Output the (X, Y) coordinate of the center of the cell containing the given text.  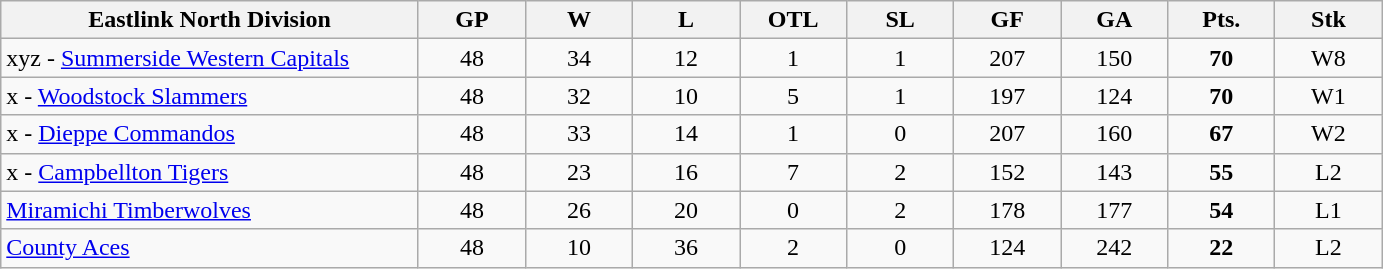
W1 (1328, 96)
xyz - Summerside Western Capitals (210, 58)
x - Campbellton Tigers (210, 172)
36 (686, 248)
5 (794, 96)
23 (578, 172)
7 (794, 172)
54 (1222, 210)
Eastlink North Division (210, 20)
160 (1114, 134)
32 (578, 96)
x - Woodstock Slammers (210, 96)
GF (1008, 20)
143 (1114, 172)
SL (900, 20)
x - Dieppe Commandos (210, 134)
67 (1222, 134)
34 (578, 58)
GP (472, 20)
197 (1008, 96)
33 (578, 134)
14 (686, 134)
16 (686, 172)
242 (1114, 248)
L (686, 20)
W2 (1328, 134)
W8 (1328, 58)
12 (686, 58)
W (578, 20)
150 (1114, 58)
22 (1222, 248)
20 (686, 210)
L1 (1328, 210)
152 (1008, 172)
GA (1114, 20)
177 (1114, 210)
Pts. (1222, 20)
Stk (1328, 20)
178 (1008, 210)
Miramichi Timberwolves (210, 210)
55 (1222, 172)
26 (578, 210)
County Aces (210, 248)
OTL (794, 20)
